Locate the cell with the specified text and output its (X, Y) center coordinate. 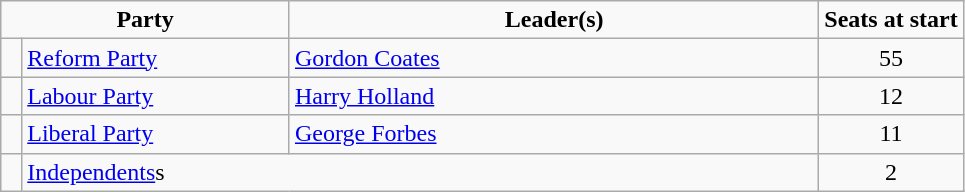
2 (891, 172)
11 (891, 134)
George Forbes (554, 134)
12 (891, 96)
Gordon Coates (554, 58)
Seats at start (891, 20)
Labour Party (156, 96)
Party (146, 20)
Leader(s) (554, 20)
Reform Party (156, 58)
Independentss (420, 172)
Harry Holland (554, 96)
Liberal Party (156, 134)
55 (891, 58)
